Scan for the cell matching the given text and deliver its [x, y] coordinate at center. 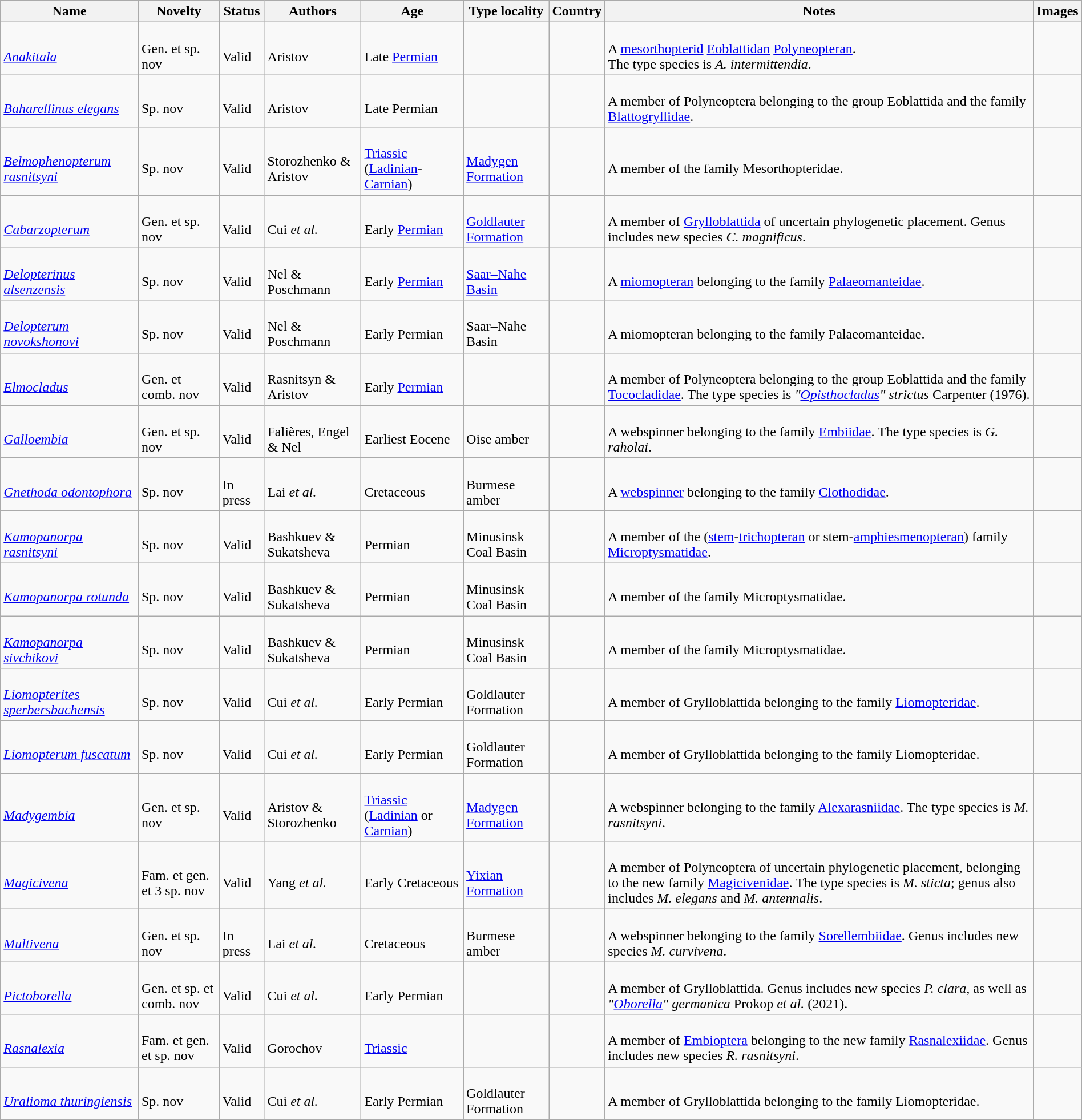
Multivena [70, 936]
A member of the (stem-trichopteran or stem-amphiesmenopteran) family Microptysmatidae. [819, 537]
A webspinner belonging to the family Embiidae. The type species is G. raholai. [819, 432]
Type locality [506, 11]
Rasnalexia [70, 1041]
Delopterum novokshonovi [70, 327]
Kamopanorpa rasnitsyni [70, 537]
Yang et al. [313, 876]
Falières, Engel & Nel [313, 432]
Belmophenopterum rasnitsyni [70, 161]
A member of Embioptera belonging to the new family Rasnalexiidae. Genus includes new species R. rasnitsyni. [819, 1041]
A member of Grylloblattida of uncertain phylogenetic placement. Genus includes new species C. magnificus. [819, 221]
Anakitala [70, 49]
Elmocladus [70, 379]
Kamopanorpa rotunda [70, 589]
Earliest Eocene [412, 432]
Cabarzopterum [70, 221]
Novelty [179, 11]
Triassic (Ladinian or Carnian) [412, 807]
Early Cretaceous [412, 876]
Images [1057, 11]
Aristov & Storozhenko [313, 807]
A member of Polyneoptera belonging to the group Eoblattida and the family Blattogryllidae. [819, 101]
Liomopterites sperbersbachensis [70, 695]
Yixian Formation [506, 876]
Notes [819, 11]
Oise amber [506, 432]
Baharellinus elegans [70, 101]
Fam. et gen. et sp. nov [179, 1041]
A webspinner belonging to the family Clothodidae. [819, 484]
A mesorthopterid Eoblattidan Polyneopteran. The type species is A. intermittendia. [819, 49]
Fam. et gen. et 3 sp. nov [179, 876]
Kamopanorpa sivchikovi [70, 642]
Gen. et comb. nov [179, 379]
Authors [313, 11]
Uralioma thuringiensis [70, 1093]
Gen. et sp. et comb. nov [179, 988]
Delopterinus alsenzensis [70, 274]
Liomopterum fuscatum [70, 747]
Pictoborella [70, 988]
Rasnitsyn & Aristov [313, 379]
Gnethoda odontophora [70, 484]
Age [412, 11]
A member of Grylloblattida. Genus includes new species P. clara, as well as "Oborella" germanica Prokop et al. (2021). [819, 988]
Storozhenko & Aristov [313, 161]
A webspinner belonging to the family Sorellembiidae. Genus includes new species M. curvivena. [819, 936]
A webspinner belonging to the family Alexarasniidae. The type species is M. rasnitsyni. [819, 807]
Magicivena [70, 876]
Galloembia [70, 432]
A member of the family Mesorthopteridae. [819, 161]
Status [242, 11]
Madygembia [70, 807]
Name [70, 11]
Triassic (Ladinian-Carnian) [412, 161]
Triassic [412, 1041]
Country [577, 11]
Gorochov [313, 1041]
